Return the (X, Y) coordinate for the center point of the cell that contains the specified text.  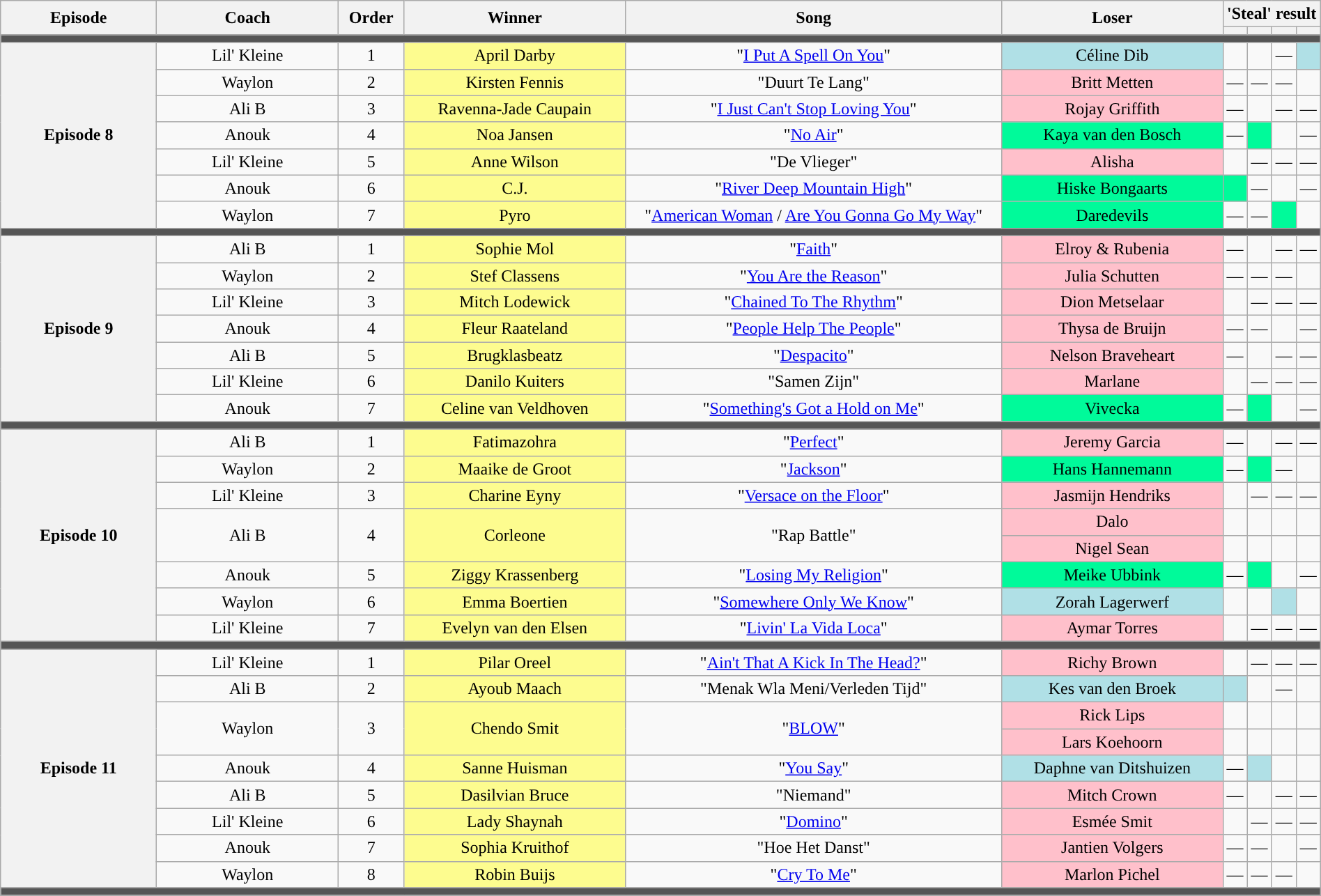
"I Put A Spell On You" (814, 56)
Celine van Veldhoven (515, 408)
Robin Buijs (515, 874)
Nelson Braveheart (1112, 355)
"No Air" (814, 135)
Esmée Smit (1112, 821)
Mitch Lodewick (515, 302)
Kirsten Fennis (515, 82)
Alisha (1112, 162)
"People Help The People" (814, 329)
"Rap Battle" (814, 535)
Danilo Kuiters (515, 382)
Episode 10 (79, 535)
"Versace on the Floor" (814, 495)
Pyro (515, 215)
Daphne van Ditshuizen (1112, 768)
"Chained To The Rhythm" (814, 302)
"You Say" (814, 768)
Ayoub Maach (515, 689)
Chendo Smit (515, 729)
"River Deep Mountain High" (814, 188)
Loser (1112, 18)
"Somewhere Only We Know" (814, 601)
Dasilvian Bruce (515, 795)
"Menak Wla Meni/Verleden Tijd" (814, 689)
"Samen Zijn" (814, 382)
"Niemand" (814, 795)
"Despacito" (814, 355)
"Livin' La Vida Loca" (814, 628)
Kaya van den Bosch (1112, 135)
Episode 8 (79, 135)
Coach (248, 18)
Ziggy Krassenberg (515, 575)
Richy Brown (1112, 663)
Daredevils (1112, 215)
Fatimazohra (515, 442)
Noa Jansen (515, 135)
Lars Koehoorn (1112, 742)
Episode 11 (79, 769)
Elroy & Rubenia (1112, 249)
"You Are the Reason" (814, 275)
"Perfect" (814, 442)
Thysa de Bruijn (1112, 329)
"Ain't That A Kick In The Head?" (814, 663)
Evelyn van den Elsen (515, 628)
"De Vlieger" (814, 162)
Anne Wilson (515, 162)
Jeremy Garcia (1112, 442)
Pilar Oreel (515, 663)
Sanne Huisman (515, 768)
Lady Shaynah (515, 821)
Céline Dib (1112, 56)
"Duurt Te Lang" (814, 82)
"I Just Can't Stop Loving You" (814, 109)
Julia Schutten (1112, 275)
Kes van den Broek (1112, 689)
"Faith" (814, 249)
Winner (515, 18)
Rick Lips (1112, 716)
"Hoe Het Danst" (814, 848)
Hiske Bongaarts (1112, 188)
"BLOW" (814, 729)
"Losing My Religion" (814, 575)
Brugklasbeatz (515, 355)
Britt Metten (1112, 82)
Mitch Crown (1112, 795)
"Jackson" (814, 469)
Dalo (1112, 522)
Nigel Sean (1112, 548)
Vivecka (1112, 408)
Corleone (515, 535)
Rojay Griffith (1112, 109)
Dion Metselaar (1112, 302)
'Steal' result (1272, 14)
8 (371, 874)
C.J. (515, 188)
Jantien Volgers (1112, 848)
"Something's Got a Hold on Me" (814, 408)
Sophia Kruithof (515, 848)
Emma Boertien (515, 601)
"Cry To Me" (814, 874)
Order (371, 18)
Meike Ubbink (1112, 575)
Fleur Raateland (515, 329)
Song (814, 18)
Sophie Mol (515, 249)
Aymar Torres (1112, 628)
Jasmijn Hendriks (1112, 495)
Episode 9 (79, 328)
Marlane (1112, 382)
Ravenna-Jade Caupain (515, 109)
Hans Hannemann (1112, 469)
Stef Classens (515, 275)
April Darby (515, 56)
"American Woman / Are You Gonna Go My Way" (814, 215)
"Domino" (814, 821)
Maaike de Groot (515, 469)
Zorah Lagerwerf (1112, 601)
Charine Eyny (515, 495)
Episode (79, 18)
Marlon Pichel (1112, 874)
